Extract the (x, y) coordinate from the center of the cell holding the provided text.  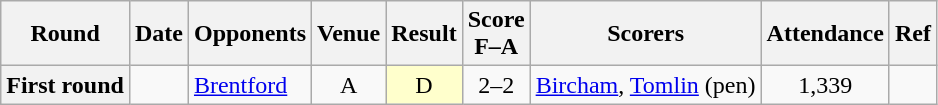
Scorers (646, 34)
Bircham, Tomlin (pen) (646, 85)
Opponents (250, 34)
A (349, 85)
Brentford (250, 85)
Result (424, 34)
1,339 (825, 85)
Ref (912, 34)
D (424, 85)
Round (66, 34)
Venue (349, 34)
Date (158, 34)
First round (66, 85)
ScoreF–A (496, 34)
Attendance (825, 34)
2–2 (496, 85)
